Determine the [X, Y] coordinate at the center of the cell enclosing the given text.  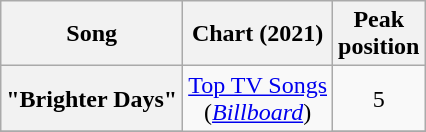
Song [92, 34]
Top TV Songs(Billboard) [258, 98]
"Brighter Days" [92, 98]
Chart (2021) [258, 34]
Peakposition [379, 34]
5 [379, 98]
